Provide the (X, Y) coordinate of the cell's center where the given text is located.  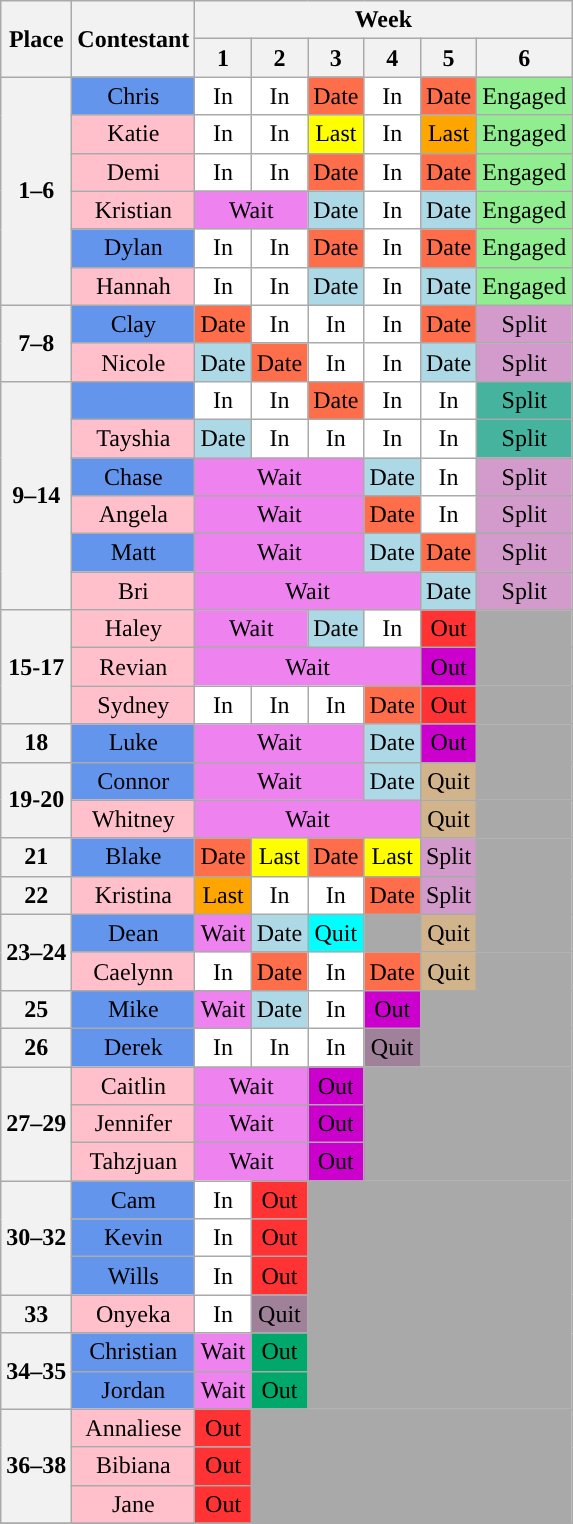
36–38 (36, 1466)
18 (36, 743)
Katie (134, 134)
Bibiana (134, 1466)
Demi (134, 172)
Derek (134, 1047)
33 (36, 1314)
7–8 (36, 343)
22 (36, 895)
Chase (134, 477)
19-20 (36, 800)
Cam (134, 1200)
Annaliese (134, 1428)
Place (36, 39)
5 (448, 58)
Wills (134, 1276)
Caelynn (134, 971)
Kristian (134, 210)
Hannah (134, 286)
Tayshia (134, 438)
Dean (134, 933)
26 (36, 1047)
Caitlin (134, 1085)
25 (36, 1009)
Week (384, 20)
Kevin (134, 1238)
Revian (134, 667)
15-17 (36, 667)
6 (524, 58)
Clay (134, 324)
23–24 (36, 952)
Sydney (134, 705)
1 (223, 58)
Jordan (134, 1390)
2 (279, 58)
3 (336, 58)
21 (36, 857)
34–35 (36, 1371)
Contestant (134, 39)
Jennifer (134, 1124)
Onyeka (134, 1314)
Blake (134, 857)
1–6 (36, 191)
Matt (134, 553)
9–14 (36, 495)
4 (392, 58)
Kristina (134, 895)
Bri (134, 591)
Dylan (134, 248)
Haley (134, 629)
Christian (134, 1352)
Whitney (134, 819)
Nicole (134, 362)
Chris (134, 96)
Angela (134, 515)
27–29 (36, 1123)
Luke (134, 743)
30–32 (36, 1238)
Tahzjuan (134, 1162)
Connor (134, 781)
Mike (134, 1009)
Jane (134, 1504)
